Find where the given text appears and provide that cell's center as [x, y] coordinate. 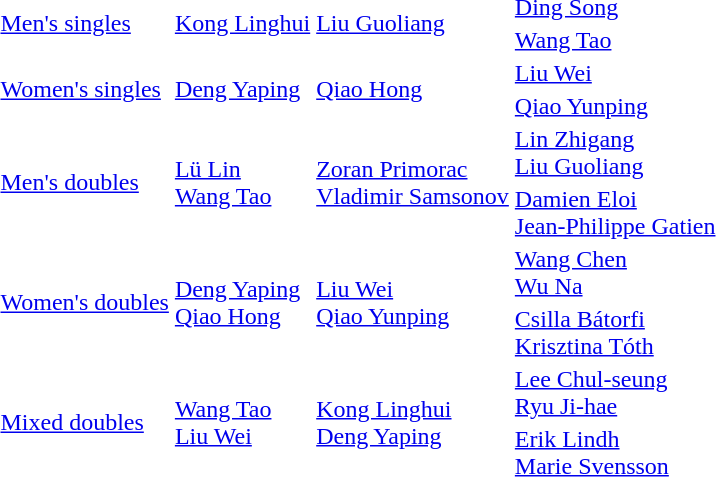
Qiao Hong [413, 90]
Zoran Primorac Vladimir Samsonov [413, 182]
Lü Lin Wang Tao [242, 182]
Liu Wei Qiao Yunping [413, 302]
Deng Yaping [242, 90]
Deng Yaping Qiao Hong [242, 302]
